Find where the given text appears and provide that cell's center as (x, y) coordinate. 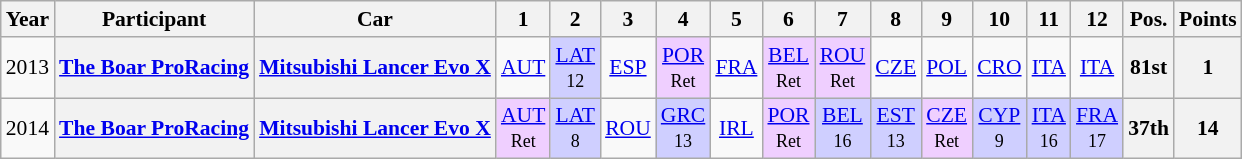
Year (28, 19)
8 (896, 19)
ESP (628, 68)
IRL (736, 128)
37th (1148, 128)
14 (1208, 128)
6 (788, 19)
FRA (736, 68)
ROU (628, 128)
AUTRet (523, 128)
9 (946, 19)
LAT8 (575, 128)
POL (946, 68)
Participant (154, 19)
2014 (28, 128)
2 (575, 19)
7 (843, 19)
Pos. (1148, 19)
CZE (896, 68)
AUT (523, 68)
10 (1000, 19)
ITA16 (1049, 128)
11 (1049, 19)
BELRet (788, 68)
CRO (1000, 68)
ROURet (843, 68)
Car (375, 19)
LAT12 (575, 68)
4 (684, 19)
BEL16 (843, 128)
Points (1208, 19)
EST13 (896, 128)
3 (628, 19)
81st (1148, 68)
5 (736, 19)
CYP9 (1000, 128)
CZERet (946, 128)
2013 (28, 68)
FRA17 (1097, 128)
GRC13 (684, 128)
12 (1097, 19)
